Scan for the cell matching the given text and deliver its [x, y] coordinate at center. 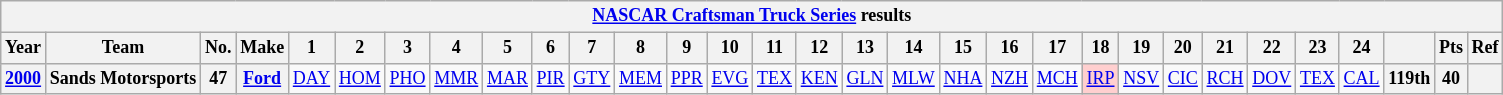
2000 [24, 78]
MCH [1057, 78]
Team [122, 48]
Ref [1485, 48]
GTY [592, 78]
GLN [865, 78]
5 [508, 48]
CAL [1362, 78]
20 [1184, 48]
12 [819, 48]
DOV [1272, 78]
CIC [1184, 78]
8 [641, 48]
19 [1142, 48]
16 [1010, 48]
MAR [508, 78]
MMR [456, 78]
MLW [914, 78]
NASCAR Craftsman Truck Series results [752, 16]
RCH [1225, 78]
HOM [360, 78]
Pts [1452, 48]
9 [686, 48]
DAY [311, 78]
Ford [262, 78]
7 [592, 48]
No. [218, 48]
17 [1057, 48]
23 [1318, 48]
10 [730, 48]
NHA [963, 78]
47 [218, 78]
119th [1410, 78]
2 [360, 48]
Year [24, 48]
NZH [1010, 78]
11 [775, 48]
40 [1452, 78]
4 [456, 48]
KEN [819, 78]
3 [408, 48]
24 [1362, 48]
18 [1100, 48]
14 [914, 48]
PPR [686, 78]
13 [865, 48]
EVG [730, 78]
Make [262, 48]
15 [963, 48]
IRP [1100, 78]
Sands Motorsports [122, 78]
MEM [641, 78]
PHO [408, 78]
22 [1272, 48]
PIR [550, 78]
21 [1225, 48]
6 [550, 48]
NSV [1142, 78]
1 [311, 48]
